Provide the (X, Y) coordinate of the cell's center where the given text is located.  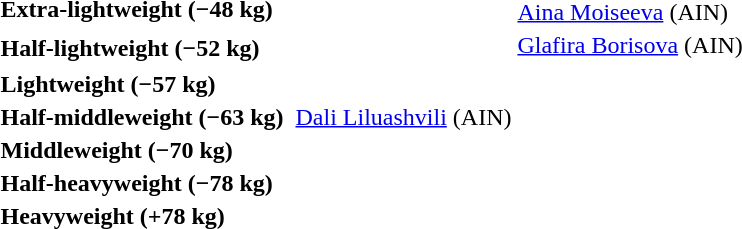
Dali Liluashvili (AIN) (404, 117)
